From the cell containing the given text, extract its center point as (x, y) coordinate. 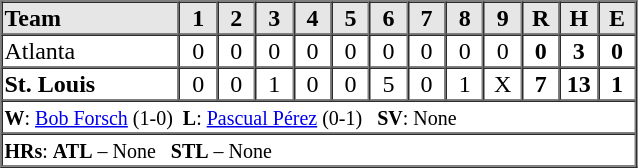
13 (579, 84)
St. Louis (91, 84)
R (541, 18)
W: Bob Forsch (1-0) L: Pascual Pérez (0-1) SV: None (319, 116)
8 (465, 18)
6 (388, 18)
Team (91, 18)
X (503, 84)
2 (236, 18)
4 (312, 18)
HRs: ATL – None STL – None (319, 150)
Atlanta (91, 50)
9 (503, 18)
E (617, 18)
H (579, 18)
